Identify which cell holds the provided text, then report its [X, Y] central coordinate. 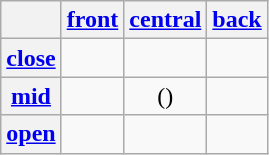
open [31, 134]
() [166, 96]
front [92, 20]
central [166, 20]
close [31, 58]
back [237, 20]
mid [31, 96]
